Pinpoint the cell where the given text exists, returning its [X, Y] midpoint coordinate. 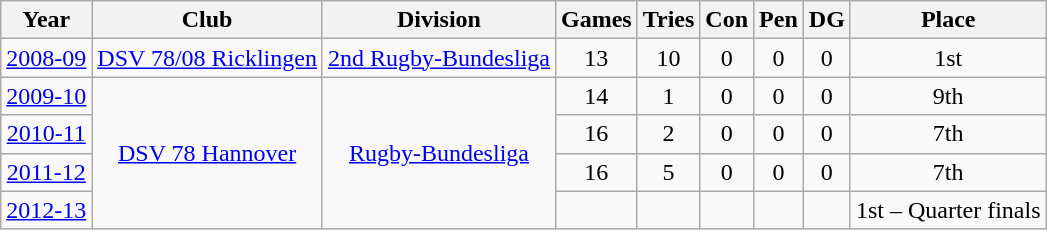
2 [668, 134]
Place [948, 20]
DSV 78/08 Ricklingen [208, 58]
Con [727, 20]
DSV 78 Hannover [208, 153]
1 [668, 96]
2011-12 [46, 172]
2010-11 [46, 134]
Year [46, 20]
Club [208, 20]
9th [948, 96]
2009-10 [46, 96]
5 [668, 172]
2012-13 [46, 210]
2008-09 [46, 58]
DG [826, 20]
2nd Rugby-Bundesliga [438, 58]
Pen [779, 20]
14 [596, 96]
Games [596, 20]
1st – Quarter finals [948, 210]
Division [438, 20]
10 [668, 58]
Tries [668, 20]
1st [948, 58]
13 [596, 58]
Rugby-Bundesliga [438, 153]
